Search for the cell housing the specified text and yield its [X, Y] center coordinate. 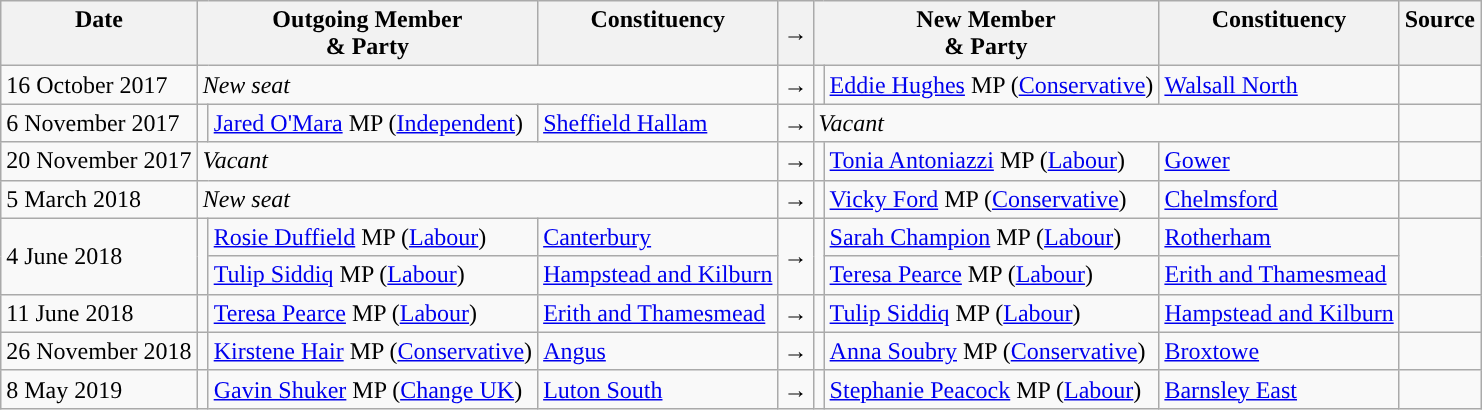
20 November 2017 [99, 161]
Kirstene Hair MP (Conservative) [372, 351]
Source [1440, 34]
Gavin Shuker MP (Change UK) [372, 389]
Luton South [658, 389]
Canterbury [658, 237]
Sarah Champion MP (Labour) [992, 237]
Chelmsford [1279, 199]
Angus [658, 351]
Eddie Hughes MP (Conservative) [992, 85]
6 November 2017 [99, 123]
26 November 2018 [99, 351]
Sheffield Hallam [658, 123]
5 March 2018 [99, 199]
Walsall North [1279, 85]
New Member& Party [986, 34]
Broxtowe [1279, 351]
Gower [1279, 161]
Outgoing Member& Party [367, 34]
Date [99, 34]
16 October 2017 [99, 85]
Tonia Antoniazzi MP (Labour) [992, 161]
4 June 2018 [99, 256]
Rotherham [1279, 237]
Stephanie Peacock MP (Labour) [992, 389]
Anna Soubry MP (Conservative) [992, 351]
Jared O'Mara MP (Independent) [372, 123]
Rosie Duffield MP (Labour) [372, 237]
Vicky Ford MP (Conservative) [992, 199]
11 June 2018 [99, 313]
8 May 2019 [99, 389]
Barnsley East [1279, 389]
